Find where the given text appears and provide that cell's center as (x, y) coordinate. 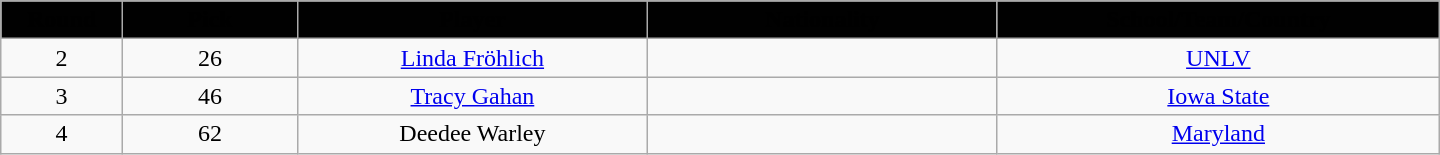
Linda Fröhlich (472, 58)
26 (210, 58)
UNLV (1218, 58)
3 (62, 96)
Tracy Gahan (472, 96)
4 (62, 134)
Deedee Warley (472, 134)
62 (210, 134)
School/Team/Country (1218, 20)
Nationality (822, 20)
Player (472, 20)
Round (62, 20)
Iowa State (1218, 96)
Maryland (1218, 134)
2 (62, 58)
46 (210, 96)
Pick (210, 20)
